Extract the [x, y] coordinate from the center of the cell holding the provided text.  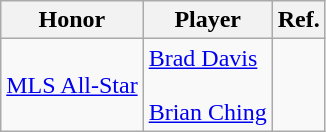
MLS All-Star [72, 85]
Brad Davis Brian Ching [208, 85]
Ref. [298, 20]
Honor [72, 20]
Player [208, 20]
